Identify which cell holds the provided text, then report its (x, y) central coordinate. 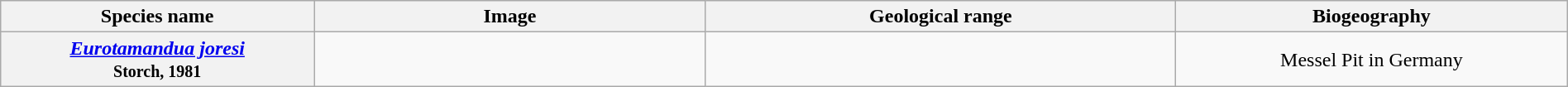
Messel Pit in Germany (1372, 60)
Eurotamandua joresiStorch, 1981 (157, 60)
Species name (157, 17)
Biogeography (1372, 17)
Image (510, 17)
Geological range (940, 17)
